Return the [x, y] coordinate for the center point of the cell that contains the specified text.  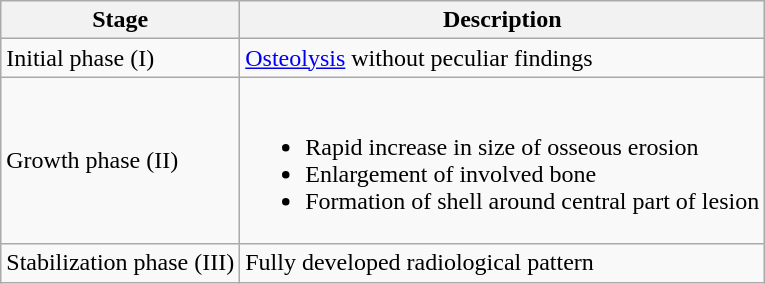
Description [502, 20]
Growth phase (II) [120, 160]
Stage [120, 20]
Osteolysis without peculiar findings [502, 58]
Fully developed radiological pattern [502, 263]
Initial phase (I) [120, 58]
Stabilization phase (III) [120, 263]
Rapid increase in size of osseous erosionEnlargement of involved boneFormation of shell around central part of lesion [502, 160]
